Find where the given text appears and provide that cell's center as [X, Y] coordinate. 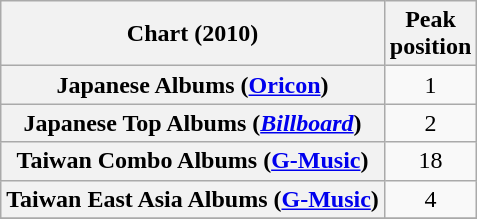
Peakposition [430, 34]
Chart (2010) [193, 34]
Taiwan East Asia Albums (G-Music) [193, 199]
Japanese Top Albums (Billboard) [193, 123]
4 [430, 199]
Japanese Albums (Oricon) [193, 85]
18 [430, 161]
2 [430, 123]
Taiwan Combo Albums (G-Music) [193, 161]
1 [430, 85]
